Identify which cell holds the provided text, then report its (x, y) central coordinate. 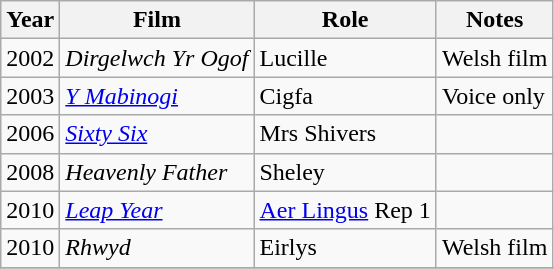
2006 (30, 134)
Film (157, 20)
2002 (30, 58)
2003 (30, 96)
Sheley (345, 172)
Cigfa (345, 96)
Sixty Six (157, 134)
Mrs Shivers (345, 134)
Heavenly Father (157, 172)
Leap Year (157, 210)
Eirlys (345, 248)
Lucille (345, 58)
Aer Lingus Rep 1 (345, 210)
Rhwyd (157, 248)
Notes (494, 20)
Dirgelwch Yr Ogof (157, 58)
2008 (30, 172)
Voice only (494, 96)
Role (345, 20)
Y Mabinogi (157, 96)
Year (30, 20)
